Search for the cell housing the specified text and yield its (X, Y) center coordinate. 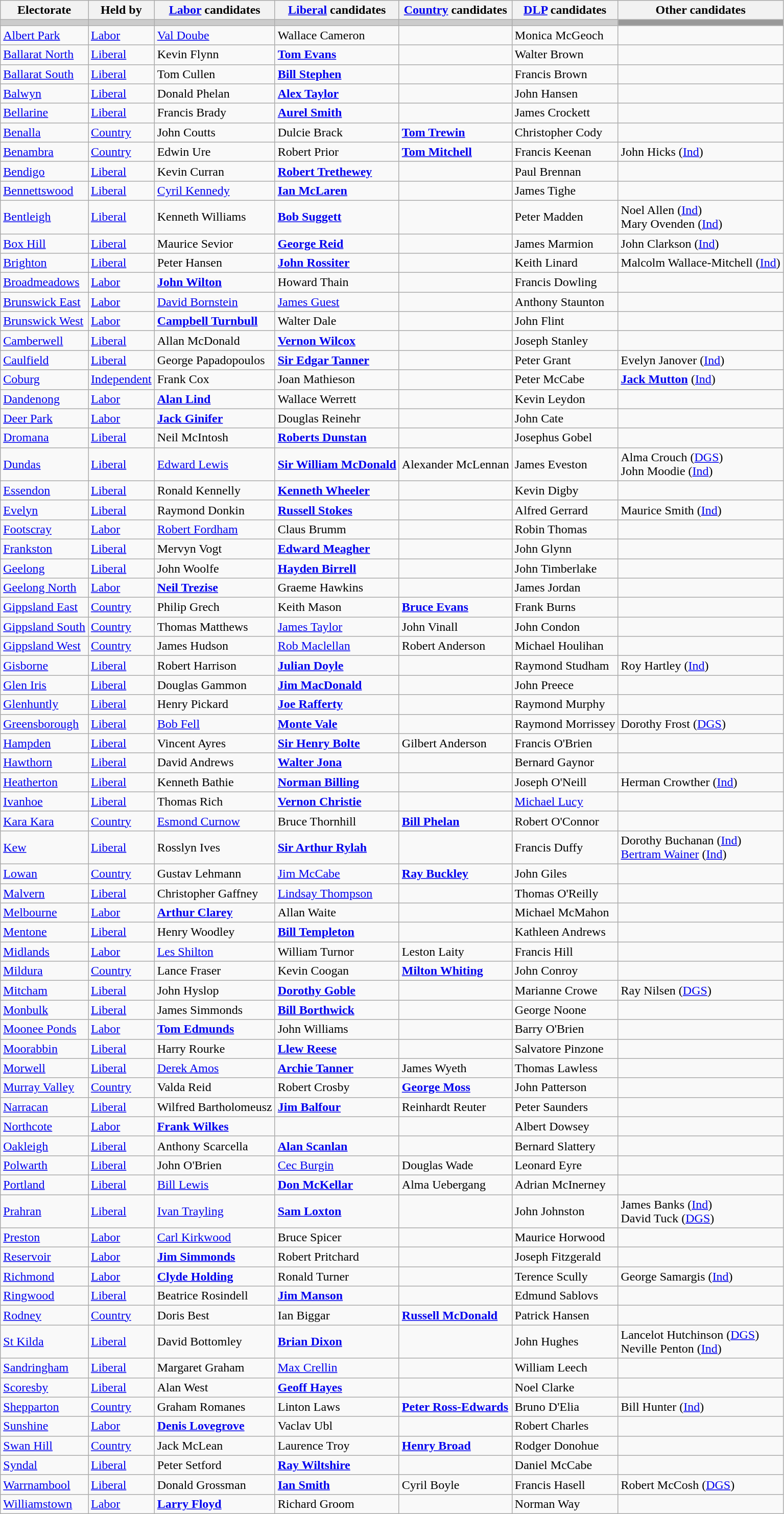
Held by (121, 10)
Leonard Eyre (565, 1165)
Les Shilton (215, 952)
Shepparton (44, 1407)
Tom Trewin (456, 132)
Box Hill (44, 244)
James Hudson (215, 646)
Balwyn (44, 93)
Cec Burgin (337, 1165)
Reservoir (44, 1257)
Mentone (44, 932)
Leston Laity (456, 952)
Albert Dowsey (565, 1126)
Robert Charles (565, 1426)
Wallace Werrett (337, 399)
Independent (121, 380)
Wallace Cameron (337, 35)
Henry Pickard (215, 704)
Peter McCabe (565, 380)
Heatherton (44, 782)
Ray Nilsen (DGS) (701, 990)
Francis Duffy (565, 847)
Jim Simmonds (215, 1257)
George Noone (565, 1010)
Joan Mathieson (337, 380)
Joseph O'Neill (565, 782)
Peter Hansen (215, 263)
Broadmeadows (44, 282)
Kara Kara (44, 821)
Robert Crosby (337, 1087)
Dandenong (44, 399)
Warrnambool (44, 1484)
Bernard Gaynor (565, 763)
James Guest (337, 302)
Bill Hunter (Ind) (701, 1407)
Sam Loxton (337, 1211)
Gilbert Anderson (456, 743)
Ronald Turner (337, 1276)
Dorothy Goble (337, 990)
Jim Balfour (337, 1107)
Jim Manson (337, 1296)
Jack Mutton (Ind) (701, 380)
Raymond Donkin (215, 510)
Alan Lind (215, 399)
Bruce Spicer (337, 1238)
Geelong North (44, 588)
Thomas Matthews (215, 627)
James Jordan (565, 588)
Rosslyn Ives (215, 847)
John Glynn (565, 549)
Gippsland West (44, 646)
Bill Borthwick (337, 1010)
Claus Brumm (337, 529)
Lance Fraser (215, 971)
Michael McMahon (565, 913)
Scoresby (44, 1387)
Max Crellin (337, 1368)
Alma Uebergang (456, 1185)
Raymond Studham (565, 666)
Keith Mason (337, 607)
Caulfield (44, 360)
Roy Hartley (Ind) (701, 666)
John O'Brien (215, 1165)
Monica McGeoch (565, 35)
Julian Doyle (337, 666)
Bill Templeton (337, 932)
Greensborough (44, 724)
Camberwell (44, 341)
John Williams (337, 1029)
Kevin Coogan (337, 971)
Anthony Scarcella (215, 1146)
Francis O'Brien (565, 743)
Cyril Kennedy (215, 191)
John Woolfe (215, 569)
Robert Harrison (215, 666)
Brunswick West (44, 321)
Bernard Slattery (565, 1146)
Richard Groom (337, 1504)
Preston (44, 1238)
Douglas Gammon (215, 685)
John Preece (565, 685)
Tom Cullen (215, 74)
Russell Stokes (337, 510)
Kevin Digby (565, 490)
Donald Phelan (215, 93)
John Condon (565, 627)
George Samargis (Ind) (701, 1276)
Bob Fell (215, 724)
Hampden (44, 743)
Campbell Turnbull (215, 321)
John Clarkson (Ind) (701, 244)
Allan Waite (337, 913)
Sandringham (44, 1368)
Michael Lucy (565, 801)
Neil McIntosh (215, 438)
Robert Prior (337, 152)
Hawthorn (44, 763)
Edmund Sablovs (565, 1296)
Reinhardt Reuter (456, 1107)
Bruce Thornhill (337, 821)
Bruce Evans (456, 607)
Cyril Boyle (456, 1484)
Ian McLaren (337, 191)
Ballarat South (44, 74)
Roberts Dunstan (337, 438)
Francis Brady (215, 113)
Alfred Gerrard (565, 510)
Mildura (44, 971)
Sir Arthur Rylah (337, 847)
Ian Smith (337, 1484)
Polwarth (44, 1165)
Adrian McInerney (565, 1185)
Sir Edgar Tanner (337, 360)
Esmond Curnow (215, 821)
Ian Biggar (337, 1315)
John Cate (565, 418)
Prahran (44, 1211)
Sir Henry Bolte (337, 743)
Don McKellar (337, 1185)
Barry O'Brien (565, 1029)
Paul Brennan (565, 171)
Gustav Lehmann (215, 873)
Monbulk (44, 1010)
James Simmonds (215, 1010)
Peter Grant (565, 360)
Salvatore Pinzone (565, 1049)
Alex Taylor (337, 93)
Daniel McCabe (565, 1465)
Christopher Gaffney (215, 893)
Ray Buckley (456, 873)
Denis Lovegrove (215, 1426)
William Leech (565, 1368)
Peter Saunders (565, 1107)
Russell McDonald (456, 1315)
Jim MacDonald (337, 685)
Francis Hasell (565, 1484)
Robert Anderson (456, 646)
Maurice Smith (Ind) (701, 510)
Francis Keenan (565, 152)
Evelyn Janover (Ind) (701, 360)
Anthony Staunton (565, 302)
John Flint (565, 321)
William Turnor (337, 952)
Evelyn (44, 510)
Harry Rourke (215, 1049)
Brunswick East (44, 302)
Moorabbin (44, 1049)
Herman Crowther (Ind) (701, 782)
Kevin Leydon (565, 399)
Frank Burns (565, 607)
Michael Houlihan (565, 646)
Mervyn Vogt (215, 549)
John Vinall (456, 627)
Essendon (44, 490)
Ray Wiltshire (337, 1465)
James Eveston (565, 464)
Bill Lewis (215, 1185)
Alan Scanlan (337, 1146)
Geoff Hayes (337, 1387)
David Bottomley (215, 1341)
Morwell (44, 1068)
Bentleigh (44, 217)
Philip Grech (215, 607)
Valda Reid (215, 1087)
Ronald Kennelly (215, 490)
Neil Trezise (215, 588)
Williamstown (44, 1504)
Raymond Morrissey (565, 724)
Tom Evans (337, 55)
Lancelot Hutchinson (DGS) Neville Penton (Ind) (701, 1341)
Jim McCabe (337, 873)
Alexander McLennan (456, 464)
Aurel Smith (337, 113)
Margaret Graham (215, 1368)
James Marmion (565, 244)
Thomas Lawless (565, 1068)
Kew (44, 847)
Arthur Clarey (215, 913)
Marianne Crowe (565, 990)
Coburg (44, 380)
Syndal (44, 1465)
Ballarat North (44, 55)
Walter Jona (337, 763)
Kenneth Wheeler (337, 490)
Terence Scully (565, 1276)
Frankston (44, 549)
Edwin Ure (215, 152)
John Johnston (565, 1211)
Raymond Murphy (565, 704)
Robert McCosh (DGS) (701, 1484)
Geelong (44, 569)
Kathleen Andrews (565, 932)
Noel Allen (Ind) Mary Ovenden (Ind) (701, 217)
Dundas (44, 464)
Ringwood (44, 1296)
Peter Ross-Edwards (456, 1407)
Derek Amos (215, 1068)
Melbourne (44, 913)
Wilfred Bartholomeusz (215, 1107)
Douglas Wade (456, 1165)
Peter Madden (565, 217)
Bendigo (44, 171)
Sunshine (44, 1426)
Henry Broad (456, 1446)
Norman Billing (337, 782)
Oakleigh (44, 1146)
Lowan (44, 873)
Liberal candidates (337, 10)
Brighton (44, 263)
Joseph Fitzgerald (565, 1257)
John Timberlake (565, 569)
Alma Crouch (DGS) John Moodie (Ind) (701, 464)
Electorate (44, 10)
Norman Way (565, 1504)
John Coutts (215, 132)
Bob Suggett (337, 217)
Edward Meagher (337, 549)
Albert Park (44, 35)
Howard Thain (337, 282)
St Kilda (44, 1341)
Robert O'Connor (565, 821)
Patrick Hansen (565, 1315)
Malcolm Wallace-Mitchell (Ind) (701, 263)
Alan West (215, 1387)
John Hughes (565, 1341)
Gippsland South (44, 627)
Beatrice Rosindell (215, 1296)
James Crockett (565, 113)
Bruno D'Elia (565, 1407)
Laurence Troy (337, 1446)
Frank Cox (215, 380)
John Giles (565, 873)
DLP candidates (565, 10)
John Conroy (565, 971)
John Rossiter (337, 263)
John Hansen (565, 93)
Noel Clarke (565, 1387)
Mitcham (44, 990)
John Wilton (215, 282)
Jack McLean (215, 1446)
Donald Grossman (215, 1484)
Allan McDonald (215, 341)
Kevin Flynn (215, 55)
Gisborne (44, 666)
David Andrews (215, 763)
Dulcie Brack (337, 132)
Graham Romanes (215, 1407)
Dorothy Frost (DGS) (701, 724)
Robert Pritchard (337, 1257)
Benambra (44, 152)
Tom Edmunds (215, 1029)
Glen Iris (44, 685)
James Taylor (337, 627)
Rodney (44, 1315)
Bill Stephen (337, 74)
James Tighe (565, 191)
Walter Dale (337, 321)
Robin Thomas (565, 529)
Monte Vale (337, 724)
Thomas O'Reilly (565, 893)
Thomas Rich (215, 801)
Glenhuntly (44, 704)
Narracan (44, 1107)
Kevin Curran (215, 171)
Gippsland East (44, 607)
David Bornstein (215, 302)
Keith Linard (565, 263)
Malvern (44, 893)
Vernon Wilcox (337, 341)
Linton Laws (337, 1407)
George Reid (337, 244)
Francis Brown (565, 74)
Henry Woodley (215, 932)
Moonee Ponds (44, 1029)
Francis Dowling (565, 282)
Midlands (44, 952)
Murray Valley (44, 1087)
Llew Reese (337, 1049)
Bellarine (44, 113)
Walter Brown (565, 55)
Swan Hill (44, 1446)
Frank Wilkes (215, 1126)
Rodger Donohue (565, 1446)
Sir William McDonald (337, 464)
Richmond (44, 1276)
Ivanhoe (44, 801)
Clyde Holding (215, 1276)
James Wyeth (456, 1068)
Country candidates (456, 10)
Josephus Gobel (565, 438)
Val Doube (215, 35)
Brian Dixon (337, 1341)
Bill Phelan (456, 821)
Edward Lewis (215, 464)
Lindsay Thompson (337, 893)
Joseph Stanley (565, 341)
Jack Ginifer (215, 418)
Portland (44, 1185)
Dorothy Buchanan (Ind) Bertram Wainer (Ind) (701, 847)
Larry Floyd (215, 1504)
Footscray (44, 529)
Robert Trethewey (337, 171)
Dromana (44, 438)
Benalla (44, 132)
Bennettswood (44, 191)
Northcote (44, 1126)
Rob Maclellan (337, 646)
Peter Setford (215, 1465)
George Papadopoulos (215, 360)
Robert Fordham (215, 529)
Other candidates (701, 10)
Christopher Cody (565, 132)
James Banks (Ind) David Tuck (DGS) (701, 1211)
Deer Park (44, 418)
Carl Kirkwood (215, 1238)
Graeme Hawkins (337, 588)
Milton Whiting (456, 971)
Francis Hill (565, 952)
Joe Rafferty (337, 704)
Tom Mitchell (456, 152)
Ivan Trayling (215, 1211)
Vaclav Ubl (337, 1426)
John Hyslop (215, 990)
Kenneth Bathie (215, 782)
Archie Tanner (337, 1068)
Vincent Ayres (215, 743)
Labor candidates (215, 10)
Douglas Reinehr (337, 418)
John Hicks (Ind) (701, 152)
Kenneth Williams (215, 217)
George Moss (456, 1087)
Hayden Birrell (337, 569)
John Patterson (565, 1087)
Maurice Sevior (215, 244)
Doris Best (215, 1315)
Maurice Horwood (565, 1238)
Vernon Christie (337, 801)
